Return the [x, y] coordinate for the center point of the cell that contains the specified text.  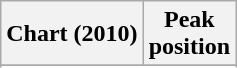
Peakposition [189, 34]
Chart (2010) [72, 34]
